From the cell containing the given text, extract its center point as [X, Y] coordinate. 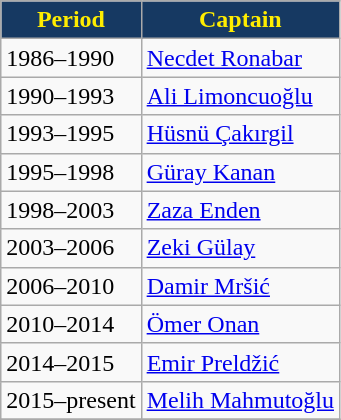
Necdet Ronabar [240, 58]
Zaza Enden [240, 210]
Captain [240, 20]
1995–1998 [71, 172]
1998–2003 [71, 210]
2010–2014 [71, 324]
2003–2006 [71, 248]
2006–2010 [71, 286]
Hüsnü Çakırgil [240, 134]
Ömer Onan [240, 324]
Damir Mršić [240, 286]
Melih Mahmutoğlu [240, 400]
Ali Limoncuoğlu [240, 96]
1990–1993 [71, 96]
2014–2015 [71, 362]
1986–1990 [71, 58]
Güray Kanan [240, 172]
Period [71, 20]
2015–present [71, 400]
Zeki Gülay [240, 248]
Emir Preldžić [240, 362]
1993–1995 [71, 134]
